Extract the (x, y) coordinate from the center of the cell holding the provided text.  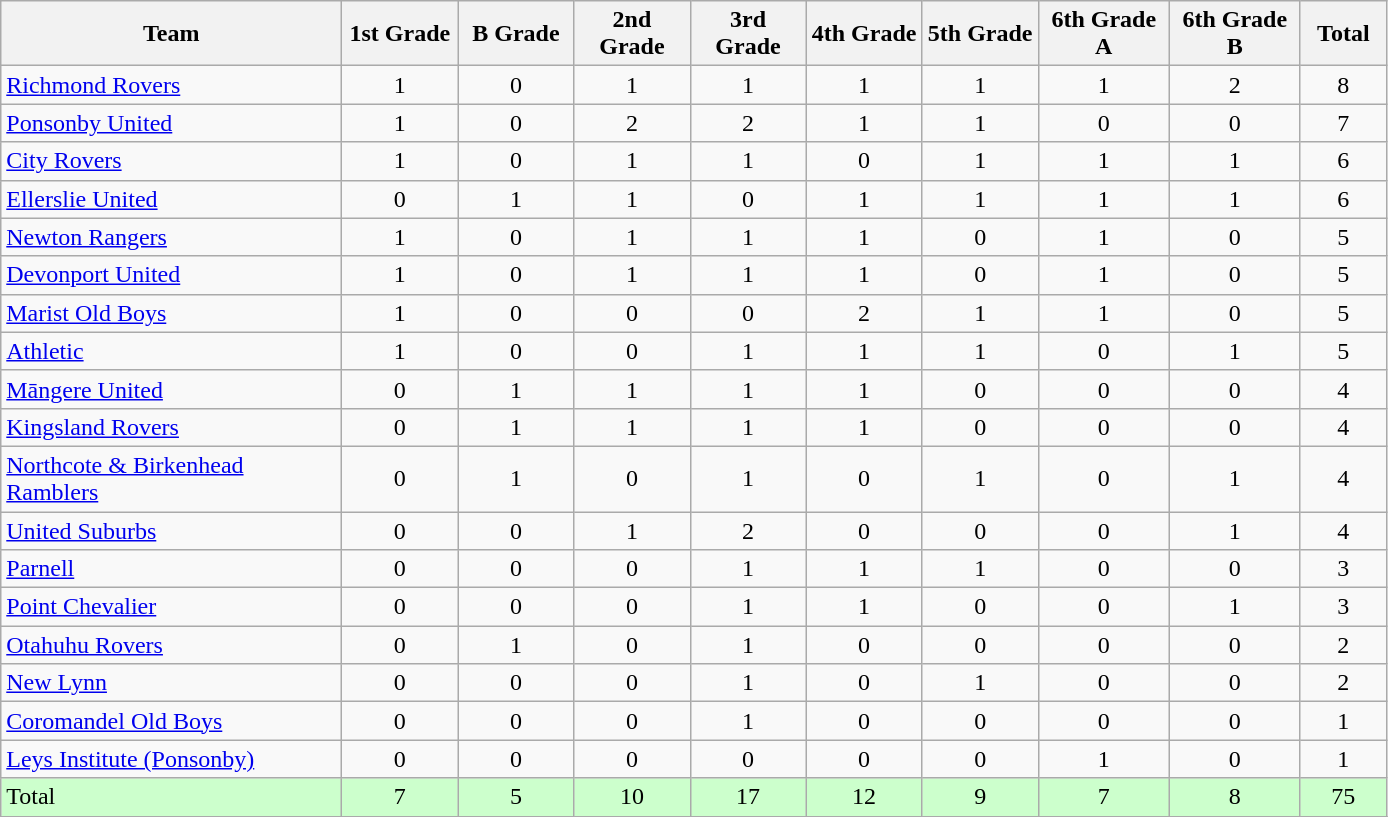
5th Grade (980, 34)
United Suburbs (172, 531)
Leys Institute (Ponsonby) (172, 759)
Ponsonby United (172, 123)
3rd Grade (748, 34)
9 (980, 797)
B Grade (516, 34)
Ellerslie United (172, 199)
Newton Rangers (172, 237)
75 (1343, 797)
1st Grade (400, 34)
12 (864, 797)
Parnell (172, 569)
4th Grade (864, 34)
10 (632, 797)
New Lynn (172, 683)
City Rovers (172, 161)
Marist Old Boys (172, 313)
Otahuhu Rovers (172, 645)
6th Grade B (1234, 34)
Point Chevalier (172, 607)
17 (748, 797)
Māngere United (172, 389)
Richmond Rovers (172, 85)
2nd Grade (632, 34)
Team (172, 34)
6th Grade A (1104, 34)
Coromandel Old Boys (172, 721)
Devonport United (172, 275)
Northcote & Birkenhead Ramblers (172, 478)
Athletic (172, 351)
Kingsland Rovers (172, 427)
